Capture the cell that displays the provided text and extract its (x, y) central coordinate. 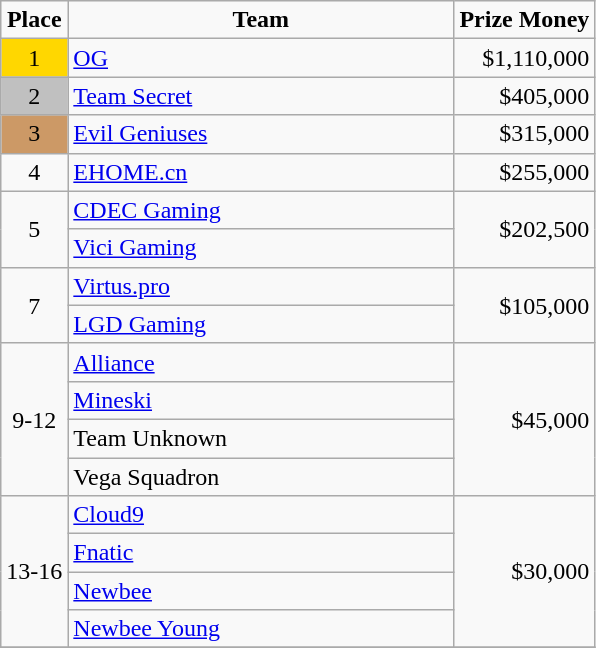
Evil Geniuses (261, 134)
3 (34, 134)
$202,500 (524, 229)
$255,000 (524, 172)
2 (34, 96)
OG (261, 58)
Alliance (261, 362)
5 (34, 229)
4 (34, 172)
Virtus.pro (261, 286)
LGD Gaming (261, 324)
Vici Gaming (261, 248)
Fnatic (261, 553)
Team Secret (261, 96)
Mineski (261, 400)
9-12 (34, 419)
CDEC Gaming (261, 210)
Team (261, 20)
EHOME.cn (261, 172)
$1,110,000 (524, 58)
$405,000 (524, 96)
$30,000 (524, 572)
Vega Squadron (261, 477)
$315,000 (524, 134)
Newbee (261, 591)
$45,000 (524, 419)
Team Unknown (261, 438)
Place (34, 20)
Newbee Young (261, 629)
Cloud9 (261, 515)
$105,000 (524, 305)
1 (34, 58)
Prize Money (524, 20)
7 (34, 305)
13-16 (34, 572)
